Return (X, Y) of the center of cell containing provided text 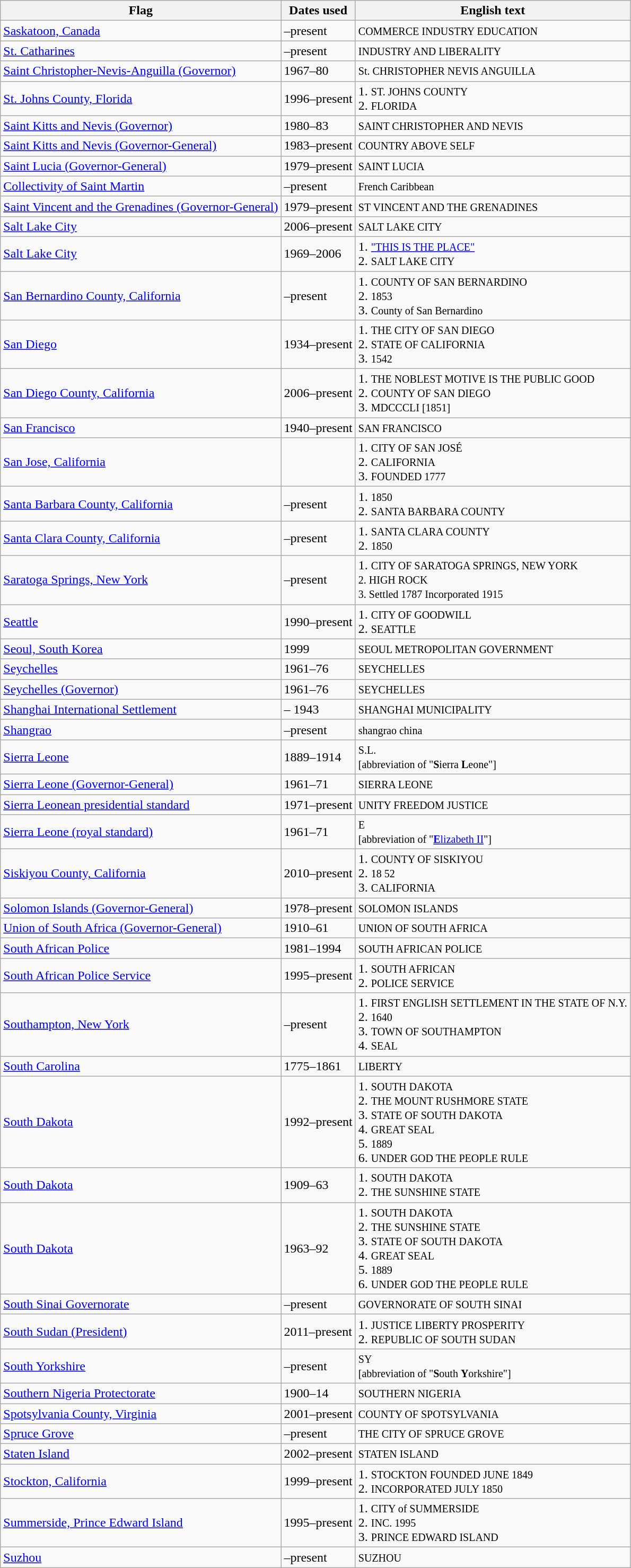
THE CITY OF SPRUCE GROVE (493, 1434)
Southampton, New York (141, 1024)
1910–61 (318, 928)
COUNTRY ABOVE SELF (493, 146)
San Bernardino County, California (141, 296)
1967–80 (318, 71)
1. THE NOBLEST MOTIVE IS THE PUBLIC GOOD2. COUNTY OF SAN DIEGO3. MDCCCLI [1851] (493, 393)
Spruce Grove (141, 1434)
Saint Kitts and Nevis (Governor-General) (141, 146)
1990–present (318, 621)
Saratoga Springs, New York (141, 580)
1. CITY OF GOODWILL2. SEATTLE (493, 621)
1983–present (318, 146)
1963–92 (318, 1248)
1889–1914 (318, 757)
St. CHRISTOPHER NEVIS ANGUILLA (493, 71)
SEOUL METROPOLITAN GOVERNMENT (493, 649)
1. COUNTY OF SISKIYOU2. 18 523. CALIFORNIA (493, 874)
SUZHOU (493, 1557)
1. THE CITY OF SAN DIEGO2. STATE OF CALIFORNIA3. 1542 (493, 345)
South Sudan (President) (141, 1332)
1909–63 (318, 1185)
Saint Christopher-Nevis-Anguilla (Governor) (141, 71)
1. SOUTH DAKOTA2. THE SUNSHINE STATE (493, 1185)
Santa Barbara County, California (141, 504)
Siskiyou County, California (141, 874)
Saint Lucia (Governor-General) (141, 166)
2011–present (318, 1332)
1. 18502. SANTA BARBARA COUNTY (493, 504)
1. ST. JOHNS COUNTY2. FLORIDA (493, 99)
San Jose, California (141, 462)
Saskatoon, Canada (141, 31)
Shanghai International Settlement (141, 709)
1. STOCKTON FOUNDED JUNE 18492. INCORPORATED JULY 1850 (493, 1481)
1992–present (318, 1122)
South Carolina (141, 1066)
SALT LAKE CITY (493, 226)
Collectivity of Saint Martin (141, 186)
San Diego County, California (141, 393)
1775–1861 (318, 1066)
– 1943 (318, 709)
Union of South Africa (Governor-General) (141, 928)
1978–present (318, 908)
Southern Nigeria Protectorate (141, 1393)
SOUTHERN NIGERIA (493, 1393)
S.L.[abbreviation of "Sierra Leone"] (493, 757)
SHANGHAI MUNICIPALITY (493, 709)
SY[abbreviation of "South Yorkshire"] (493, 1366)
Seychelles (141, 669)
STATEN ISLAND (493, 1454)
1971–present (318, 804)
LIBERTY (493, 1066)
1980–83 (318, 126)
UNITY FREEDOM JUSTICE (493, 804)
1. COUNTY OF SAN BERNARDINO2. 18533. County of San Bernardino (493, 296)
1. SOUTH DAKOTA2. THE MOUNT RUSHMORE STATE3. STATE OF SOUTH DAKOTA4. GREAT SEAL5. 18896. UNDER GOD THE PEOPLE RULE (493, 1122)
INDUSTRY AND LIBERALITY (493, 51)
Sierra Leone (Governor-General) (141, 784)
English text (493, 11)
Suzhou (141, 1557)
San Francisco (141, 428)
Seoul, South Korea (141, 649)
Santa Clara County, California (141, 539)
Stockton, California (141, 1481)
Saint Vincent and the Grenadines (Governor-General) (141, 206)
GOVERNORATE OF SOUTH SINAI (493, 1304)
South African Police Service (141, 975)
ST VINCENT AND THE GRENADINES (493, 206)
1. SANTA CLARA COUNTY2. 1850 (493, 539)
1969–2006 (318, 253)
1999–present (318, 1481)
Solomon Islands (Governor-General) (141, 908)
1940–present (318, 428)
SAINT LUCIA (493, 166)
COMMERCE INDUSTRY EDUCATION (493, 31)
SOLOMON ISLANDS (493, 908)
1. CITY of SUMMERSIDE2. INC. 19953. PRINCE EDWARD ISLAND (493, 1523)
1. CITY OF SARATOGA SPRINGS, NEW YORK 2. HIGH ROCK3. Settled 1787 Incorporated 1915 (493, 580)
1. FIRST ENGLISH SETTLEMENT IN THE STATE OF N.Y.2. 16403. TOWN OF SOUTHAMPTON4. SEAL (493, 1024)
SIERRA LEONE (493, 784)
1. "THIS IS THE PLACE"2. SALT LAKE CITY (493, 253)
Summerside, Prince Edward Island (141, 1523)
1900–14 (318, 1393)
2010–present (318, 874)
Saint Kitts and Nevis (Governor) (141, 126)
1. JUSTICE LIBERTY PROSPERITY2. REPUBLIC OF SOUTH SUDAN (493, 1332)
San Diego (141, 345)
Flag (141, 11)
Spotsylvania County, Virginia (141, 1414)
E[abbreviation of "Elizabeth II"] (493, 832)
shangrao china (493, 729)
Seychelles (Governor) (141, 689)
Sierra Leone (royal standard) (141, 832)
1981–1994 (318, 948)
COUNTY OF SPOTSYLVANIA (493, 1414)
French Caribbean (493, 186)
2002–present (318, 1454)
1934–present (318, 345)
UNION OF SOUTH AFRICA (493, 928)
SAN FRANCISCO (493, 428)
St. Johns County, Florida (141, 99)
South Sinai Governorate (141, 1304)
St. Catharines (141, 51)
Dates used (318, 11)
1. CITY OF SAN JOSÉ2. CALIFORNIA3. FOUNDED 1777 (493, 462)
Shangrao (141, 729)
1999 (318, 649)
Sierra Leone (141, 757)
1. SOUTH AFRICAN2. POLICE SERVICE (493, 975)
Sierra Leonean presidential standard (141, 804)
SAINT CHRISTOPHER AND NEVIS (493, 126)
SOUTH AFRICAN POLICE (493, 948)
South Yorkshire (141, 1366)
Seattle (141, 621)
2001–present (318, 1414)
1996–present (318, 99)
1. SOUTH DAKOTA2. THE SUNSHINE STATE3. STATE OF SOUTH DAKOTA4. GREAT SEAL5. 18896. UNDER GOD THE PEOPLE RULE (493, 1248)
Staten Island (141, 1454)
South African Police (141, 948)
